Extract the [X, Y] coordinate from the center of the cell holding the provided text.  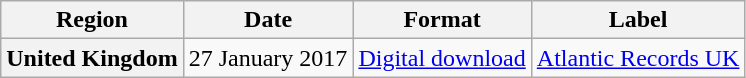
Atlantic Records UK [638, 58]
Region [92, 20]
Digital download [442, 58]
Label [638, 20]
Format [442, 20]
Date [268, 20]
27 January 2017 [268, 58]
United Kingdom [92, 58]
